Pinpoint the cell where the given text exists, returning its [x, y] midpoint coordinate. 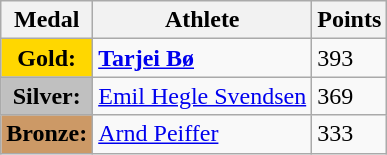
333 [350, 134]
Emil Hegle Svendsen [202, 96]
369 [350, 96]
Gold: [47, 58]
Bronze: [47, 134]
Medal [47, 20]
393 [350, 58]
Tarjei Bø [202, 58]
Points [350, 20]
Arnd Peiffer [202, 134]
Athlete [202, 20]
Silver: [47, 96]
